Scan for the cell matching the given text and deliver its (x, y) coordinate at center. 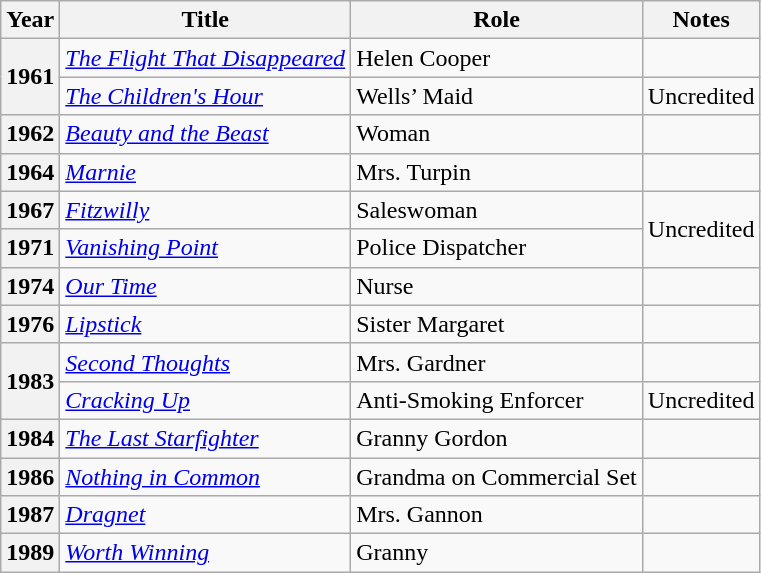
Worth Winning (206, 553)
Wells’ Maid (497, 96)
Mrs. Gardner (497, 362)
Granny (497, 553)
1983 (30, 381)
1967 (30, 210)
The Last Starfighter (206, 438)
Role (497, 20)
1964 (30, 172)
Lipstick (206, 324)
The Children's Hour (206, 96)
1962 (30, 134)
1989 (30, 553)
Beauty and the Beast (206, 134)
The Flight That Disappeared (206, 58)
Grandma on Commercial Set (497, 477)
1961 (30, 77)
Mrs. Gannon (497, 515)
Mrs. Turpin (497, 172)
1984 (30, 438)
Title (206, 20)
Year (30, 20)
Cracking Up (206, 400)
Nurse (497, 286)
Helen Cooper (497, 58)
Police Dispatcher (497, 248)
Fitzwilly (206, 210)
Granny Gordon (497, 438)
Anti-Smoking Enforcer (497, 400)
1976 (30, 324)
Second Thoughts (206, 362)
1987 (30, 515)
Dragnet (206, 515)
Our Time (206, 286)
Woman (497, 134)
1974 (30, 286)
Marnie (206, 172)
Notes (701, 20)
Sister Margaret (497, 324)
1971 (30, 248)
Nothing in Common (206, 477)
Vanishing Point (206, 248)
1986 (30, 477)
Saleswoman (497, 210)
